Provide the [x, y] coordinate of the cell's center where the given text is located.  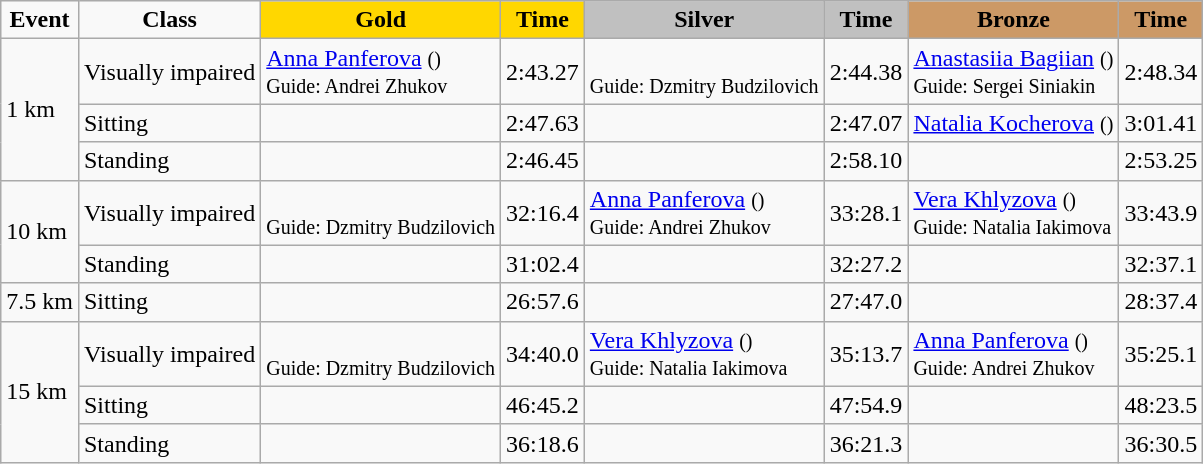
34:40.0 [543, 354]
Event [40, 20]
46:45.2 [543, 405]
48:23.5 [1161, 405]
10 km [40, 232]
2:43.27 [543, 72]
26:57.6 [543, 302]
2:47.07 [866, 123]
47:54.9 [866, 405]
32:37.1 [1161, 264]
32:16.4 [543, 212]
Bronze [1014, 20]
2:46.45 [543, 161]
2:44.38 [866, 72]
Gold [381, 20]
31:02.4 [543, 264]
15 km [40, 392]
2:58.10 [866, 161]
36:21.3 [866, 443]
1 km [40, 110]
Anastasiia Bagiian ()Guide: Sergei Siniakin [1014, 72]
3:01.41 [1161, 123]
Class [169, 20]
32:27.2 [866, 264]
36:18.6 [543, 443]
36:30.5 [1161, 443]
28:37.4 [1161, 302]
33:43.9 [1161, 212]
2:48.34 [1161, 72]
2:47.63 [543, 123]
27:47.0 [866, 302]
Silver [704, 20]
2:53.25 [1161, 161]
35:13.7 [866, 354]
7.5 km [40, 302]
33:28.1 [866, 212]
Natalia Kocherova () [1014, 123]
35:25.1 [1161, 354]
